From the cell containing the given text, extract its center point as (X, Y) coordinate. 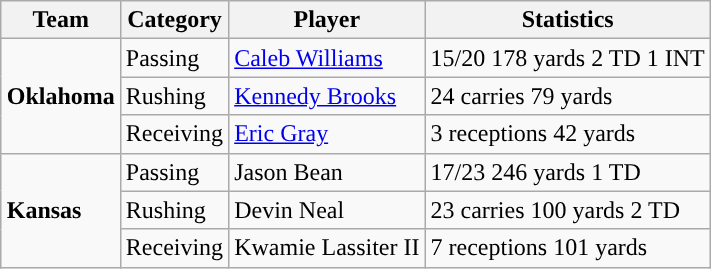
Devin Neal (327, 210)
7 receptions 101 yards (568, 248)
3 receptions 42 yards (568, 134)
Kwamie Lassiter II (327, 248)
24 carries 79 yards (568, 96)
Eric Gray (327, 134)
17/23 246 yards 1 TD (568, 172)
Kennedy Brooks (327, 96)
Player (327, 20)
Statistics (568, 20)
23 carries 100 yards 2 TD (568, 210)
15/20 178 yards 2 TD 1 INT (568, 58)
Jason Bean (327, 172)
Team (60, 20)
Category (174, 20)
Kansas (60, 210)
Oklahoma (60, 96)
Caleb Williams (327, 58)
